Capture the cell that displays the provided text and extract its [x, y] central coordinate. 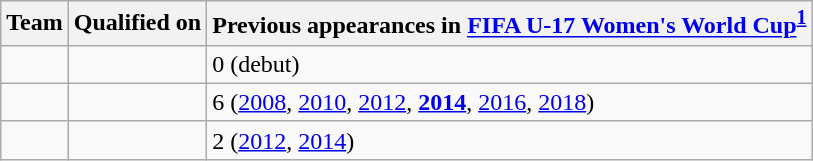
Previous appearances in FIFA U-17 Women's World Cup1 [510, 24]
Team [35, 24]
0 (debut) [510, 64]
6 (2008, 2010, 2012, 2014, 2016, 2018) [510, 102]
Qualified on [137, 24]
2 (2012, 2014) [510, 140]
